Capture the cell that displays the provided text and extract its [X, Y] central coordinate. 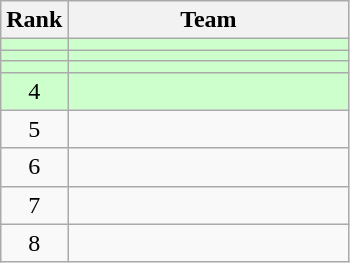
6 [34, 167]
Rank [34, 20]
4 [34, 91]
Team [208, 20]
8 [34, 243]
7 [34, 205]
5 [34, 129]
